Determine the [x, y] coordinate at the center of the cell enclosing the given text.  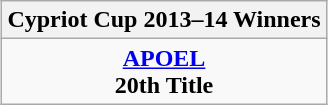
APOEL20th Title [164, 72]
Cypriot Cup 2013–14 Winners [164, 20]
